Identify which cell holds the provided text, then report its (X, Y) central coordinate. 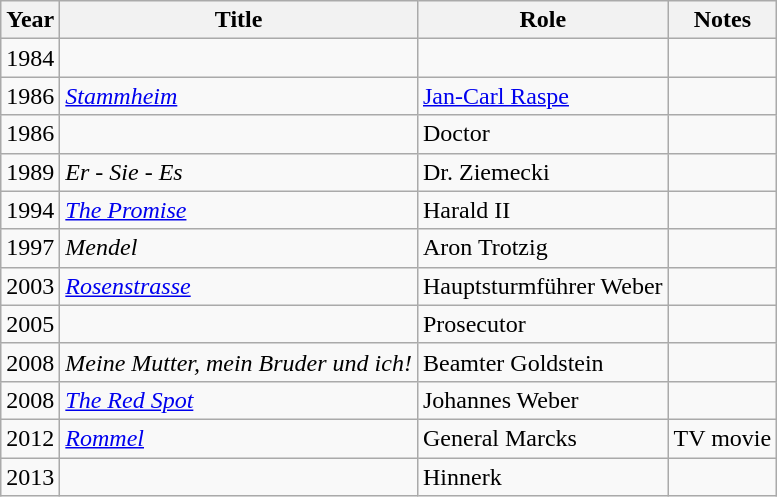
1984 (30, 58)
Dr. Ziemecki (542, 172)
Hinnerk (542, 477)
The Promise (239, 210)
Meine Mutter, mein Bruder und ich! (239, 362)
Notes (722, 20)
2013 (30, 477)
Rommel (239, 438)
Prosecutor (542, 324)
2003 (30, 286)
1997 (30, 248)
Aron Trotzig (542, 248)
1989 (30, 172)
2005 (30, 324)
1994 (30, 210)
Harald II (542, 210)
Doctor (542, 134)
Mendel (239, 248)
General Marcks (542, 438)
TV movie (722, 438)
Title (239, 20)
2012 (30, 438)
The Red Spot (239, 400)
Jan-Carl Raspe (542, 96)
Hauptsturmführer Weber (542, 286)
Er - Sie - Es (239, 172)
Year (30, 20)
Stammheim (239, 96)
Johannes Weber (542, 400)
Role (542, 20)
Beamter Goldstein (542, 362)
Rosenstrasse (239, 286)
